Locate the cell with the specified text and output its [X, Y] center coordinate. 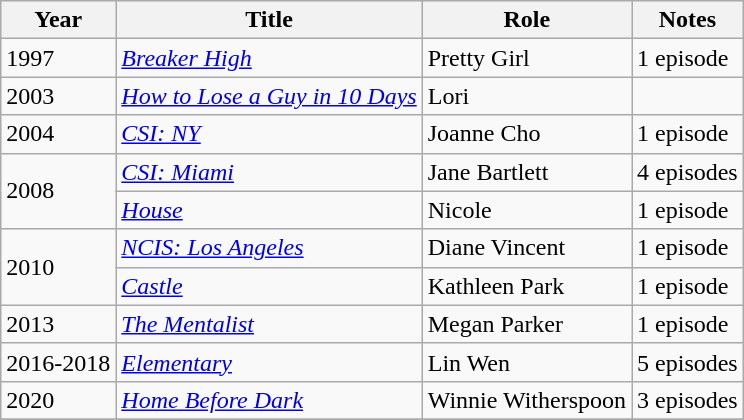
5 episodes [688, 362]
3 episodes [688, 400]
2020 [58, 400]
Notes [688, 20]
Year [58, 20]
2003 [58, 96]
The Mentalist [269, 324]
Breaker High [269, 58]
4 episodes [688, 172]
2010 [58, 267]
Pretty Girl [526, 58]
Castle [269, 286]
2016-2018 [58, 362]
Diane Vincent [526, 248]
2004 [58, 134]
Home Before Dark [269, 400]
CSI: NY [269, 134]
Joanne Cho [526, 134]
Role [526, 20]
House [269, 210]
How to Lose a Guy in 10 Days [269, 96]
Jane Bartlett [526, 172]
Title [269, 20]
Megan Parker [526, 324]
Lori [526, 96]
Elementary [269, 362]
2013 [58, 324]
1997 [58, 58]
2008 [58, 191]
NCIS: Los Angeles [269, 248]
Nicole [526, 210]
Lin Wen [526, 362]
CSI: Miami [269, 172]
Winnie Witherspoon [526, 400]
Kathleen Park [526, 286]
